Extract the [x, y] coordinate from the center of the cell holding the provided text.  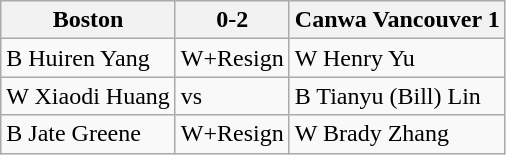
W Henry Yu [397, 58]
Canwa Vancouver 1 [397, 20]
Boston [88, 20]
B Jate Greene [88, 134]
vs [232, 96]
W Brady Zhang [397, 134]
B Huiren Yang [88, 58]
W Xiaodi Huang [88, 96]
0-2 [232, 20]
B Tianyu (Bill) Lin [397, 96]
